Pinpoint the cell where the given text exists, returning its (X, Y) midpoint coordinate. 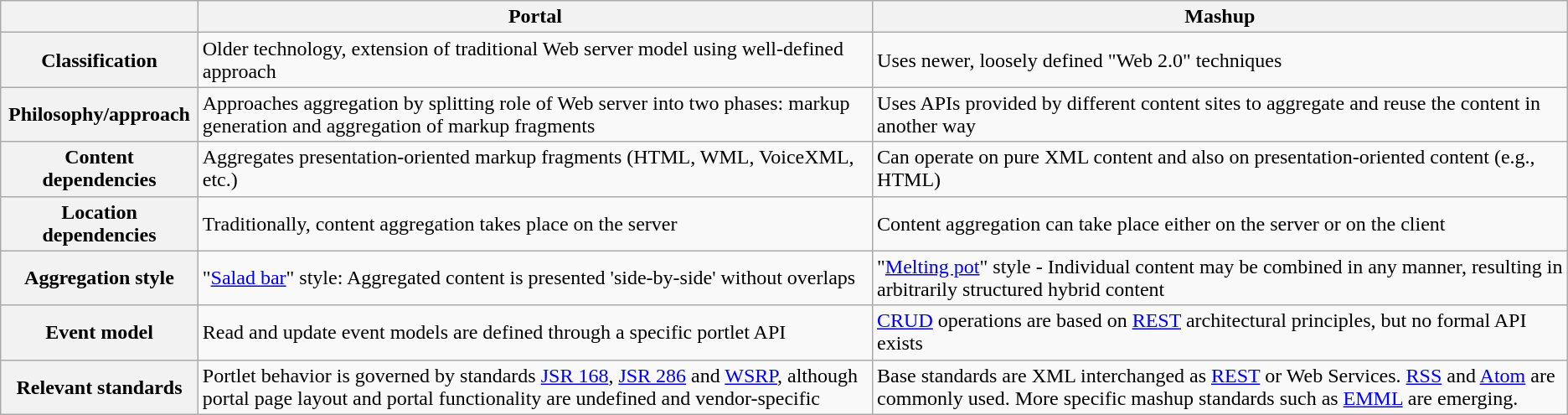
Aggregation style (100, 278)
Read and update event models are defined through a specific portlet API (534, 332)
Traditionally, content aggregation takes place on the server (534, 223)
Uses APIs provided by different content sites to aggregate and reuse the content in another way (1220, 114)
"Melting pot" style - Individual content may be combined in any manner, resulting in arbitrarily structured hybrid content (1220, 278)
Mashup (1220, 17)
Location dependencies (100, 223)
Can operate on pure XML content and also on presentation-oriented content (e.g., HTML) (1220, 169)
Content dependencies (100, 169)
Approaches aggregation by splitting role of Web server into two phases: markup generation and aggregation of markup fragments (534, 114)
Content aggregation can take place either on the server or on the client (1220, 223)
CRUD operations are based on REST architectural principles, but no formal API exists (1220, 332)
Portal (534, 17)
Uses newer, loosely defined "Web 2.0" techniques (1220, 60)
Classification (100, 60)
Aggregates presentation-oriented markup fragments (HTML, WML, VoiceXML, etc.) (534, 169)
"Salad bar" style: Aggregated content is presented 'side-by-side' without overlaps (534, 278)
Relevant standards (100, 387)
Older technology, extension of traditional Web server model using well-defined approach (534, 60)
Event model (100, 332)
Philosophy/approach (100, 114)
